From the cell containing the given text, extract its center point as (X, Y) coordinate. 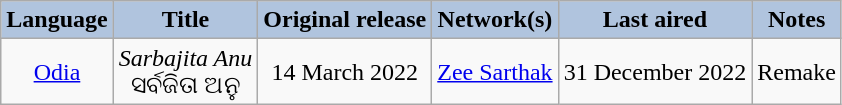
Sarbajita Anu ସର୍ବଜିତା ଅନୁ (186, 72)
Zee Sarthak (495, 72)
Notes (797, 20)
Original release (345, 20)
Remake (797, 72)
Network(s) (495, 20)
Odia (57, 72)
Language (57, 20)
31 December 2022 (655, 72)
Title (186, 20)
Last aired (655, 20)
14 March 2022 (345, 72)
